Provide the (X, Y) coordinate of the cell's center where the given text is located.  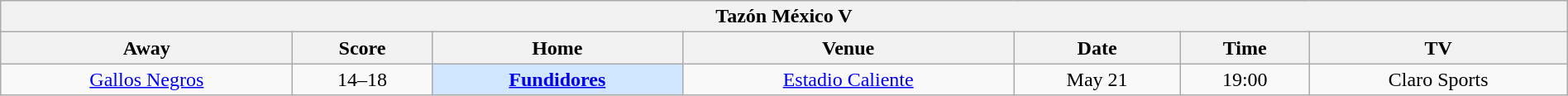
Gallos Negros (147, 79)
Tazón México V (784, 17)
TV (1438, 48)
14–18 (362, 79)
Time (1245, 48)
Away (147, 48)
Claro Sports (1438, 79)
Date (1097, 48)
Home (557, 48)
Fundidores (557, 79)
Venue (848, 48)
Score (362, 48)
Estadio Caliente (848, 79)
19:00 (1245, 79)
May 21 (1097, 79)
